Capture the cell that displays the provided text and extract its (x, y) central coordinate. 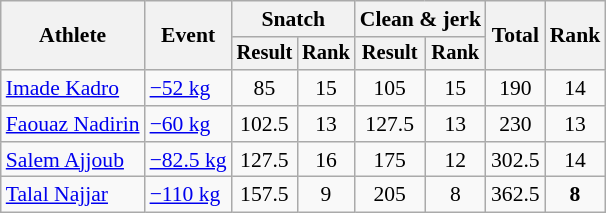
157.5 (265, 195)
Imade Kadro (73, 88)
190 (516, 88)
Athlete (73, 36)
105 (390, 88)
−60 kg (188, 124)
Clean & jerk (420, 19)
Faouaz Nadirin (73, 124)
−82.5 kg (188, 160)
230 (516, 124)
9 (326, 195)
Event (188, 36)
85 (265, 88)
12 (456, 160)
Salem Ajjoub (73, 160)
−52 kg (188, 88)
16 (326, 160)
362.5 (516, 195)
302.5 (516, 160)
Snatch (294, 19)
102.5 (265, 124)
Talal Najjar (73, 195)
−110 kg (188, 195)
175 (390, 160)
Total (516, 36)
205 (390, 195)
